Find where the given text appears and provide that cell's center as [X, Y] coordinate. 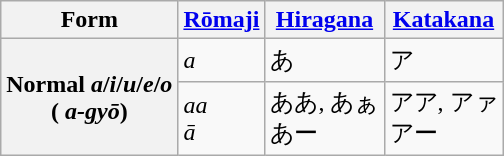
Rōmaji [222, 20]
Hiragana [324, 20]
a [222, 60]
Katakana [444, 20]
ああ, あぁあー [324, 118]
Form [90, 20]
あ [324, 60]
アア, アァアー [444, 118]
ア [444, 60]
Normal a/i/u/e/o( a-gyō) [90, 98]
aaā [222, 118]
